Determine the [x, y] coordinate at the center of the cell enclosing the given text.  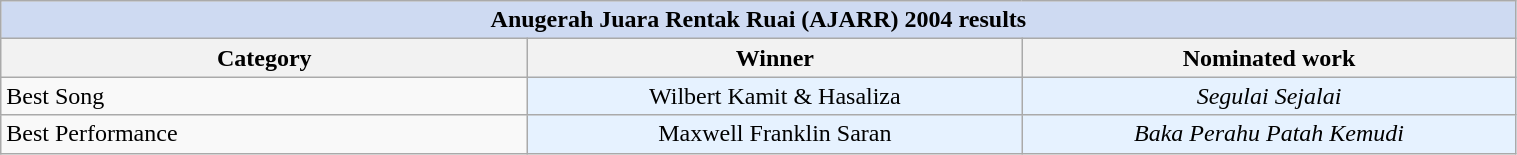
Baka Perahu Patah Kemudi [1269, 134]
Winner [775, 58]
Wilbert Kamit & Hasaliza [775, 96]
Segulai Sejalai [1269, 96]
Category [264, 58]
Maxwell Franklin Saran [775, 134]
Best Song [264, 96]
Nominated work [1269, 58]
Anugerah Juara Rentak Ruai (AJARR) 2004 results [758, 20]
Best Performance [264, 134]
